Return (X, Y) of the center of cell containing provided text 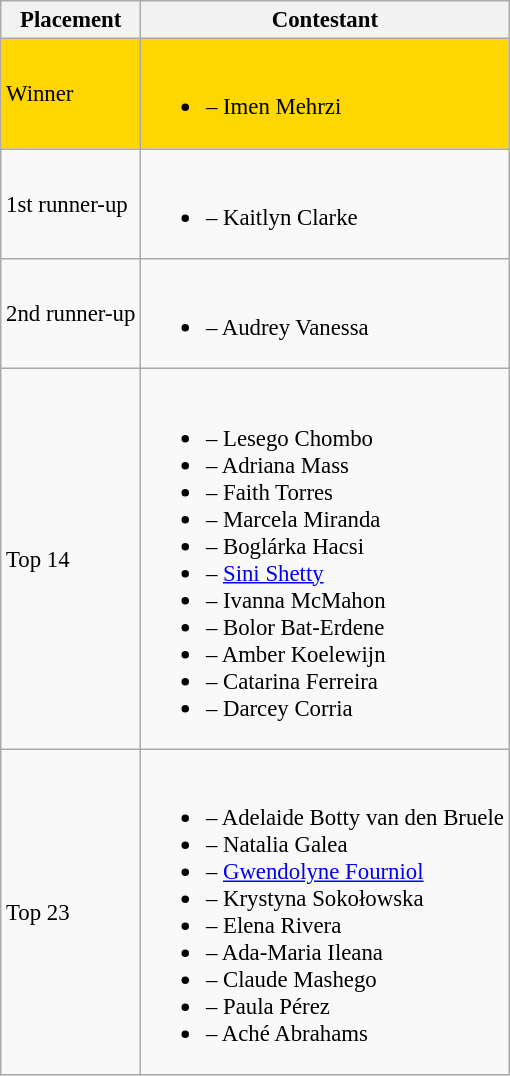
Placement (71, 20)
Top 23 (71, 912)
Winner (71, 94)
– Kaitlyn Clarke (326, 204)
– Imen Mehrzi (326, 94)
2nd runner-up (71, 314)
1st runner-up (71, 204)
Top 14 (71, 559)
Contestant (326, 20)
– Audrey Vanessa (326, 314)
